Provide the [X, Y] coordinate of the cell's center where the given text is located.  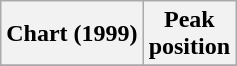
Chart (1999) [72, 34]
Peakposition [189, 34]
